Return the [x, y] coordinate for the center point of the cell that contains the specified text.  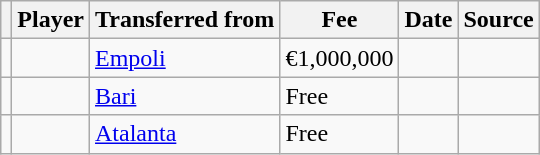
Date [428, 20]
Empoli [185, 58]
Atalanta [185, 134]
Bari [185, 96]
Transferred from [185, 20]
Fee [340, 20]
Source [498, 20]
€1,000,000 [340, 58]
Player [51, 20]
